Output the [X, Y] coordinate of the center of the cell containing the given text.  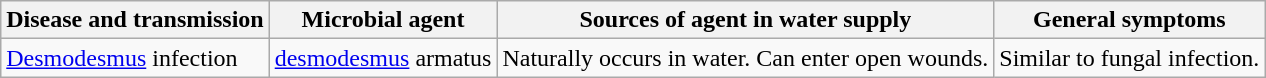
Desmodesmus infection [135, 58]
desmodesmus armatus [383, 58]
Similar to fungal infection. [1130, 58]
Naturally occurs in water. Can enter open wounds. [746, 58]
Microbial agent [383, 20]
Sources of agent in water supply [746, 20]
General symptoms [1130, 20]
Disease and transmission [135, 20]
